Capture the cell that displays the provided text and extract its [X, Y] central coordinate. 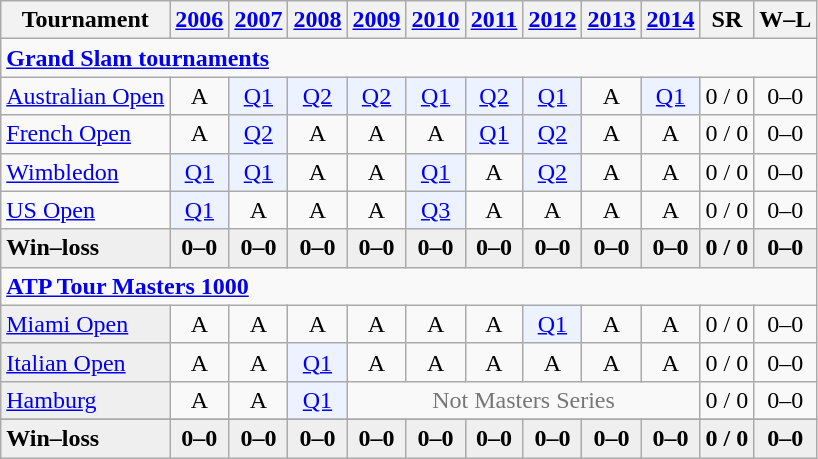
2006 [200, 20]
Q3 [436, 210]
SR [727, 20]
2009 [376, 20]
Tournament [86, 20]
2012 [552, 20]
2010 [436, 20]
Not Masters Series [524, 400]
W–L [786, 20]
French Open [86, 134]
US Open [86, 210]
2013 [612, 20]
Miami Open [86, 324]
ATP Tour Masters 1000 [409, 286]
2014 [670, 20]
Wimbledon [86, 172]
Australian Open [86, 96]
2008 [318, 20]
Italian Open [86, 362]
2007 [258, 20]
Grand Slam tournaments [409, 58]
2011 [494, 20]
Hamburg [86, 400]
